Pinpoint the cell where the given text exists, returning its [X, Y] midpoint coordinate. 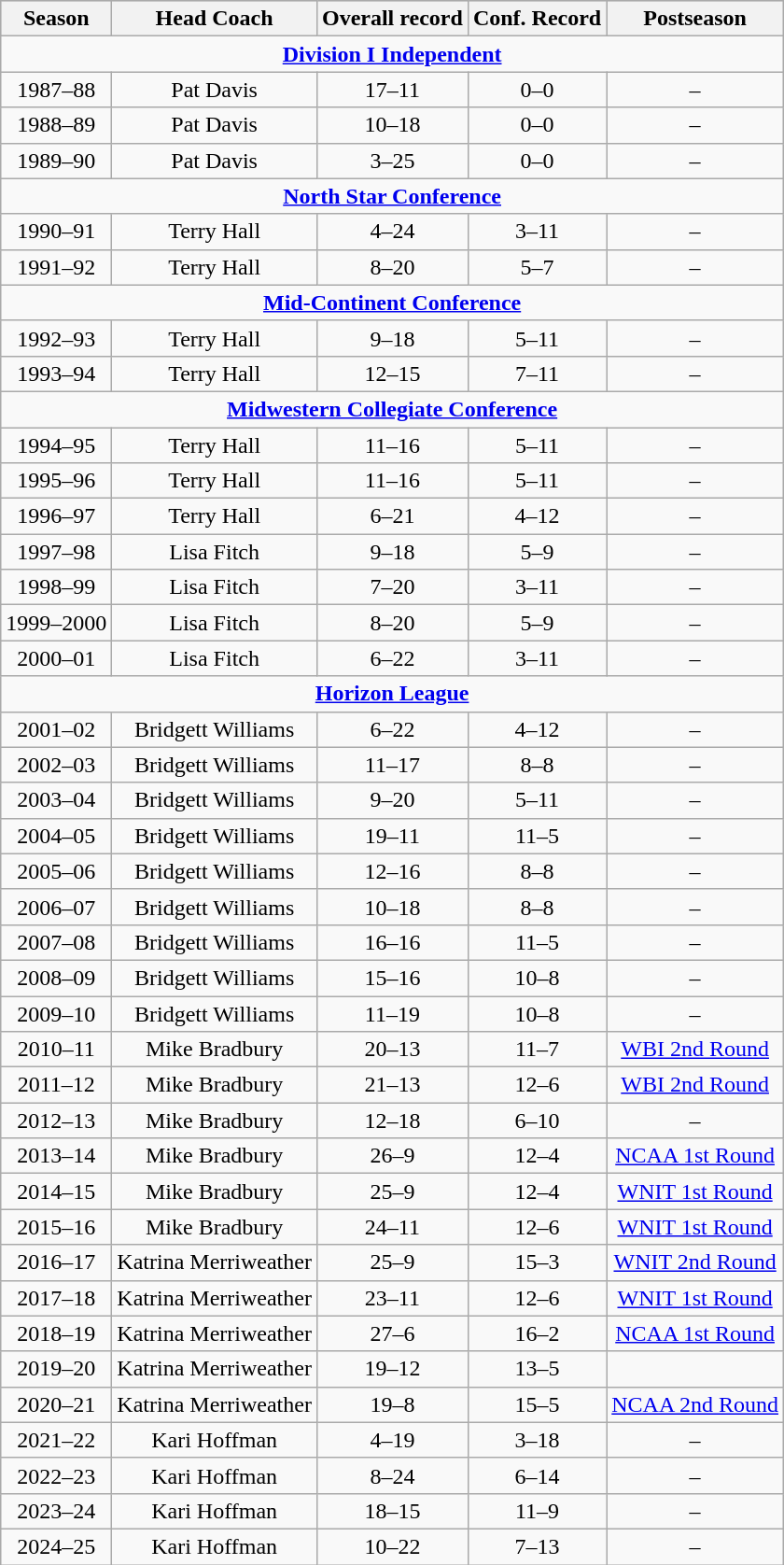
15–5 [537, 1404]
19–11 [392, 836]
7–20 [392, 587]
2007–08 [56, 942]
2020–21 [56, 1404]
2016–17 [56, 1262]
5–7 [537, 267]
1990–91 [56, 232]
11–19 [392, 1013]
Division I Independent [392, 54]
1995–96 [56, 481]
16–16 [392, 942]
9–20 [392, 800]
1999–2000 [56, 623]
1998–99 [56, 587]
13–5 [537, 1369]
2011–12 [56, 1085]
1997–98 [56, 552]
3–18 [537, 1440]
24–11 [392, 1227]
2002–03 [56, 765]
2013–14 [56, 1156]
8–24 [392, 1475]
Horizon League [392, 694]
Midwestern Collegiate Conference [392, 409]
1992–93 [56, 338]
11–7 [537, 1050]
Head Coach [215, 19]
27–6 [392, 1333]
North Star Conference [392, 196]
Mid-Continent Conference [392, 303]
7–11 [537, 374]
1989–90 [56, 161]
2023–24 [56, 1511]
2005–06 [56, 871]
20–13 [392, 1050]
1988–89 [56, 125]
2010–11 [56, 1050]
2022–23 [56, 1475]
21–13 [392, 1085]
15–16 [392, 978]
Conf. Record [537, 19]
4–19 [392, 1440]
19–12 [392, 1369]
Postseason [695, 19]
WNIT 2nd Round [695, 1262]
4–24 [392, 232]
2001–02 [56, 729]
15–3 [537, 1262]
12–15 [392, 374]
18–15 [392, 1511]
2000–01 [56, 658]
16–2 [537, 1333]
2012–13 [56, 1121]
19–8 [392, 1404]
2017–18 [56, 1298]
NCAA 2nd Round [695, 1404]
1993–94 [56, 374]
1996–97 [56, 516]
2021–22 [56, 1440]
6–10 [537, 1121]
2003–04 [56, 800]
2014–15 [56, 1191]
12–16 [392, 871]
17–11 [392, 90]
6–14 [537, 1475]
2019–20 [56, 1369]
11–9 [537, 1511]
2006–07 [56, 907]
2024–25 [56, 1546]
2009–10 [56, 1013]
Season [56, 19]
23–11 [392, 1298]
Overall record [392, 19]
7–13 [537, 1546]
1987–88 [56, 90]
2015–16 [56, 1227]
2004–05 [56, 836]
1994–95 [56, 445]
6–21 [392, 516]
10–22 [392, 1546]
11–17 [392, 765]
3–25 [392, 161]
2018–19 [56, 1333]
26–9 [392, 1156]
2008–09 [56, 978]
1991–92 [56, 267]
12–18 [392, 1121]
